Locate the cell with the specified text and output its [x, y] center coordinate. 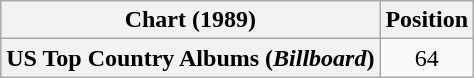
Chart (1989) [190, 20]
64 [427, 58]
US Top Country Albums (Billboard) [190, 58]
Position [427, 20]
